From the cell containing the given text, extract its center point as (x, y) coordinate. 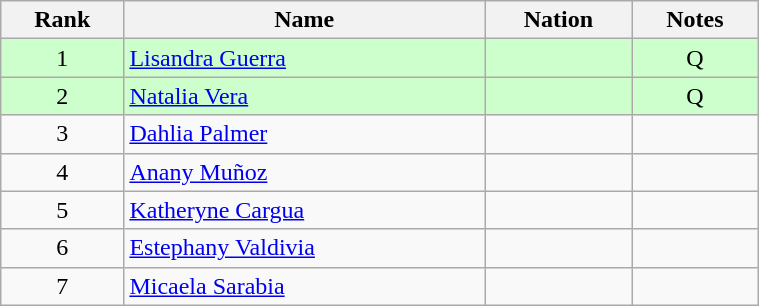
7 (62, 286)
Estephany Valdivia (304, 248)
5 (62, 210)
Nation (559, 20)
1 (62, 58)
Micaela Sarabia (304, 286)
Katheryne Cargua (304, 210)
4 (62, 172)
2 (62, 96)
Natalia Vera (304, 96)
Dahlia Palmer (304, 134)
Rank (62, 20)
Lisandra Guerra (304, 58)
Anany Muñoz (304, 172)
6 (62, 248)
Name (304, 20)
3 (62, 134)
Notes (695, 20)
